Detect which cell encompasses the target text, then output its (x, y) center coordinate. 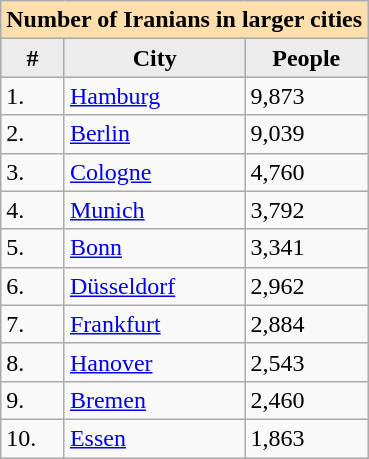
Number of Iranians in larger cities (184, 20)
2. (33, 134)
5. (33, 248)
Bremen (154, 400)
6. (33, 286)
2,884 (306, 324)
Hamburg (154, 96)
Frankfurt (154, 324)
Cologne (154, 172)
Berlin (154, 134)
Essen (154, 438)
1. (33, 96)
Hanover (154, 362)
People (306, 58)
2,460 (306, 400)
2,962 (306, 286)
3. (33, 172)
# (33, 58)
3,792 (306, 210)
9,039 (306, 134)
4. (33, 210)
7. (33, 324)
8. (33, 362)
Düsseldorf (154, 286)
City (154, 58)
Munich (154, 210)
10. (33, 438)
4,760 (306, 172)
9,873 (306, 96)
9. (33, 400)
2,543 (306, 362)
3,341 (306, 248)
1,863 (306, 438)
Bonn (154, 248)
